Capture the cell that displays the provided text and extract its (X, Y) central coordinate. 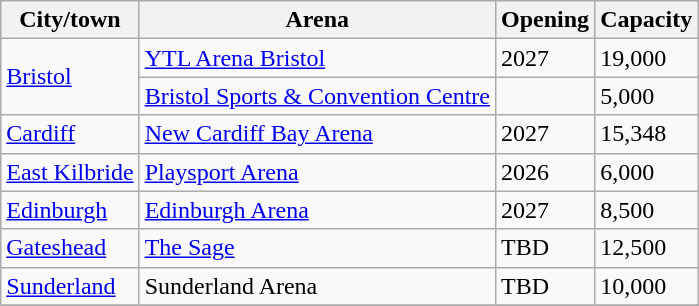
YTL Arena Bristol (317, 58)
12,500 (646, 248)
6,000 (646, 172)
10,000 (646, 286)
Capacity (646, 20)
Opening (546, 20)
19,000 (646, 58)
City/town (70, 20)
Arena (317, 20)
Bristol (70, 77)
East Kilbride (70, 172)
Sunderland Arena (317, 286)
Gateshead (70, 248)
5,000 (646, 96)
Playsport Arena (317, 172)
Bristol Sports & Convention Centre (317, 96)
The Sage (317, 248)
8,500 (646, 210)
Sunderland (70, 286)
Cardiff (70, 134)
15,348 (646, 134)
Edinburgh (70, 210)
Edinburgh Arena (317, 210)
New Cardiff Bay Arena (317, 134)
2026 (546, 172)
